Search for the cell housing the specified text and yield its (X, Y) center coordinate. 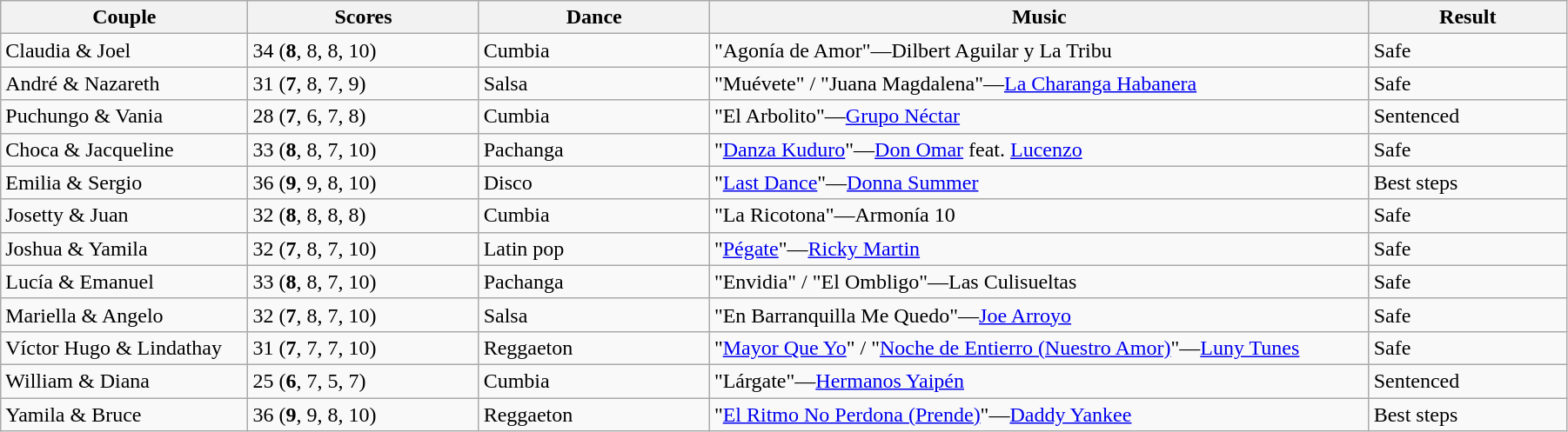
Claudia & Joel (124, 50)
"Pégate"—Ricky Martin (1039, 249)
"El Arbolito"—Grupo Néctar (1039, 116)
25 (6, 7, 5, 7) (364, 381)
Result (1467, 17)
31 (7, 8, 7, 9) (364, 83)
"Last Dance"—Donna Summer (1039, 183)
Disco (593, 183)
Music (1039, 17)
Choca & Jacqueline (124, 150)
"Lárgate"—Hermanos Yaipén (1039, 381)
31 (7, 7, 7, 10) (364, 348)
Emilia & Sergio (124, 183)
"Envidia" / "El Ombligo"—Las Culisueltas (1039, 282)
"El Ritmo No Perdona (Prende)"—Daddy Yankee (1039, 415)
34 (8, 8, 8, 10) (364, 50)
"Mayor Que Yo" / "Noche de Entierro (Nuestro Amor)"—Luny Tunes (1039, 348)
Mariella & Angelo (124, 315)
Lucía & Emanuel (124, 282)
Yamila & Bruce (124, 415)
Dance (593, 17)
"En Barranquilla Me Quedo"—Joe Arroyo (1039, 315)
Scores (364, 17)
32 (8, 8, 8, 8) (364, 216)
28 (7, 6, 7, 8) (364, 116)
"Agonía de Amor"—Dilbert Aguilar y La Tribu (1039, 50)
André & Nazareth (124, 83)
Couple (124, 17)
Joshua & Yamila (124, 249)
Josetty & Juan (124, 216)
Latin pop (593, 249)
William & Diana (124, 381)
"Danza Kuduro"—Don Omar feat. Lucenzo (1039, 150)
"Muévete" / "Juana Magdalena"—La Charanga Habanera (1039, 83)
"La Ricotona"—Armonía 10 (1039, 216)
Puchungo & Vania (124, 116)
Víctor Hugo & Lindathay (124, 348)
